Return the (X, Y) coordinate for the center point of the cell that contains the specified text.  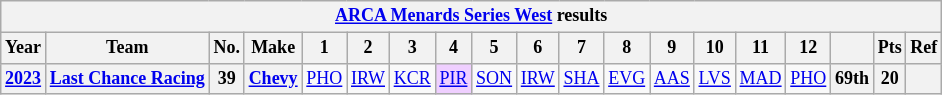
Make (273, 48)
No. (226, 48)
10 (714, 48)
AAS (672, 78)
20 (890, 78)
2 (368, 48)
Last Chance Racing (127, 78)
MAD (760, 78)
4 (454, 48)
Pts (890, 48)
SHA (582, 78)
Chevy (273, 78)
Year (24, 48)
39 (226, 78)
9 (672, 48)
KCR (412, 78)
SON (494, 78)
11 (760, 48)
5 (494, 48)
2023 (24, 78)
8 (627, 48)
LVS (714, 78)
69th (852, 78)
7 (582, 48)
Ref (924, 48)
EVG (627, 78)
Team (127, 48)
3 (412, 48)
ARCA Menards Series West results (472, 16)
1 (324, 48)
6 (538, 48)
12 (808, 48)
PIR (454, 78)
